For the text-containing cell, return its midpoint in (X, Y) coordinate format. 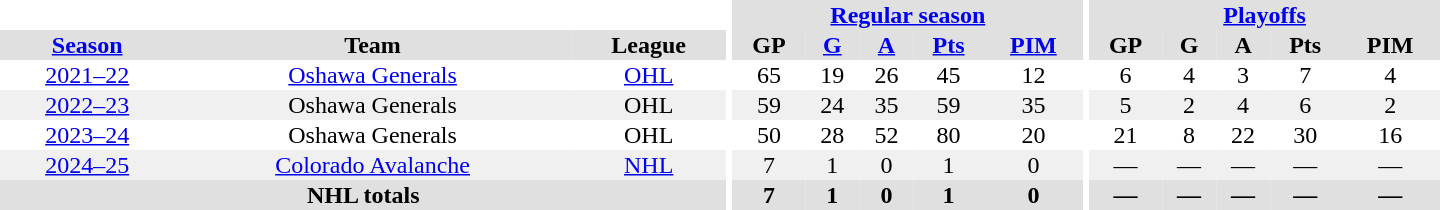
Season (87, 45)
League (649, 45)
20 (1034, 135)
2023–24 (87, 135)
19 (832, 75)
26 (886, 75)
24 (832, 105)
22 (1243, 135)
45 (949, 75)
2024–25 (87, 165)
28 (832, 135)
NHL (649, 165)
65 (770, 75)
Regular season (908, 15)
12 (1034, 75)
80 (949, 135)
3 (1243, 75)
8 (1189, 135)
30 (1305, 135)
Colorado Avalanche (372, 165)
Playoffs (1264, 15)
2022–23 (87, 105)
2021–22 (87, 75)
50 (770, 135)
5 (1126, 105)
16 (1390, 135)
NHL totals (364, 195)
21 (1126, 135)
52 (886, 135)
Team (372, 45)
